Identify which cell holds the provided text, then report its (x, y) central coordinate. 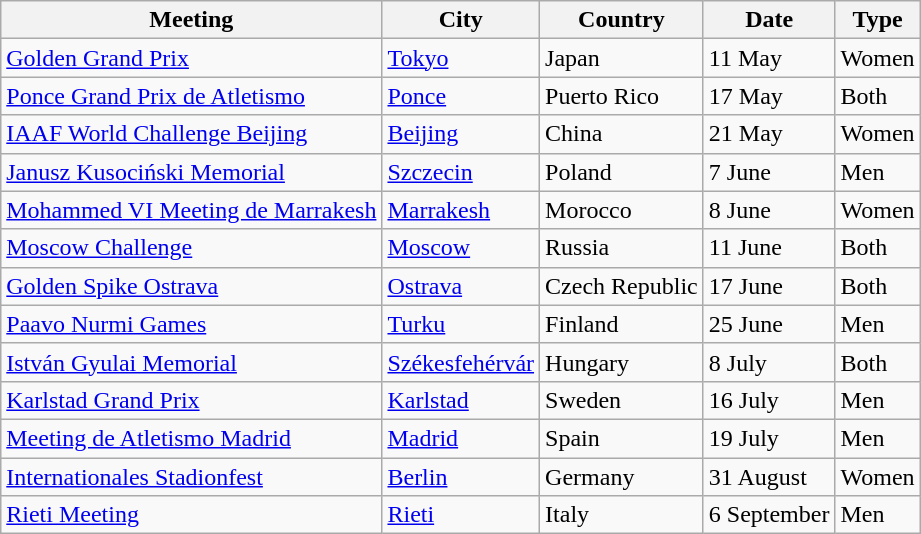
Szczecin (461, 172)
Rieti (461, 515)
Poland (622, 172)
Date (769, 20)
Mohammed VI Meeting de Marrakesh (192, 210)
7 June (769, 172)
Karlstad (461, 400)
Ponce Grand Prix de Atletismo (192, 96)
17 May (769, 96)
Italy (622, 515)
11 May (769, 58)
István Gyulai Memorial (192, 362)
Japan (622, 58)
Rieti Meeting (192, 515)
19 July (769, 438)
8 June (769, 210)
Moscow Challenge (192, 248)
8 July (769, 362)
IAAF World Challenge Beijing (192, 134)
Type (878, 20)
Moscow (461, 248)
Golden Grand Prix (192, 58)
6 September (769, 515)
31 August (769, 477)
Karlstad Grand Prix (192, 400)
11 June (769, 248)
16 July (769, 400)
Puerto Rico (622, 96)
17 June (769, 286)
21 May (769, 134)
Internationales Stadionfest (192, 477)
Russia (622, 248)
Meeting (192, 20)
Morocco (622, 210)
Sweden (622, 400)
Berlin (461, 477)
Germany (622, 477)
25 June (769, 324)
Beijing (461, 134)
Tokyo (461, 58)
Paavo Nurmi Games (192, 324)
Janusz Kusociński Memorial (192, 172)
Country (622, 20)
Finland (622, 324)
Madrid (461, 438)
Ponce (461, 96)
Meeting de Atletismo Madrid (192, 438)
Marrakesh (461, 210)
China (622, 134)
Czech Republic (622, 286)
City (461, 20)
Székesfehérvár (461, 362)
Turku (461, 324)
Golden Spike Ostrava (192, 286)
Hungary (622, 362)
Ostrava (461, 286)
Spain (622, 438)
